Capture the cell that displays the provided text and extract its (X, Y) central coordinate. 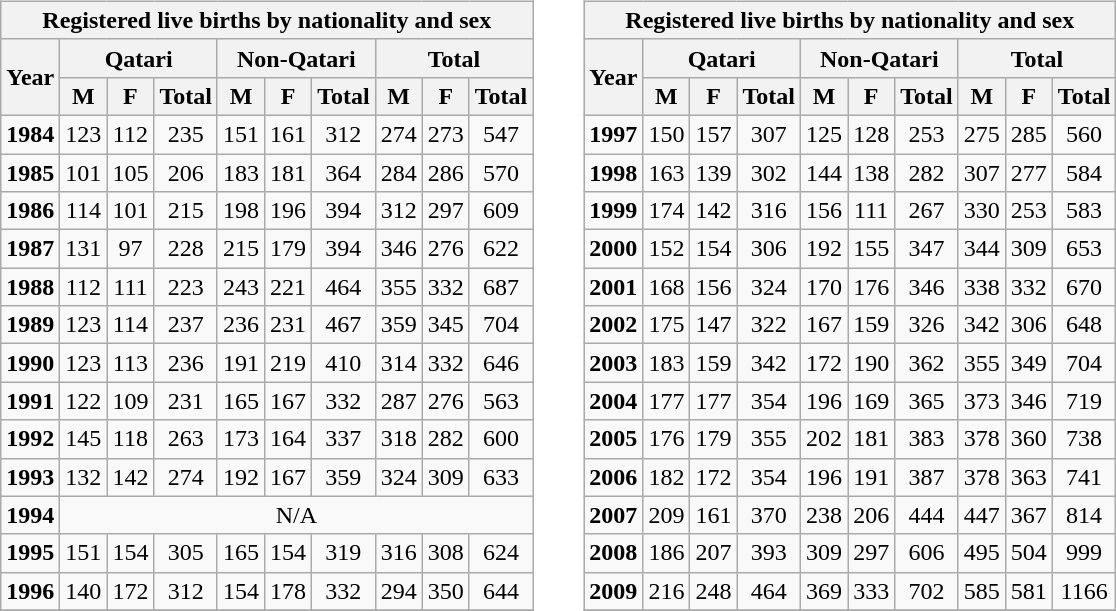
305 (186, 553)
370 (769, 515)
585 (982, 591)
2009 (614, 591)
383 (927, 439)
330 (982, 211)
364 (344, 173)
362 (927, 363)
687 (501, 287)
393 (769, 553)
277 (1028, 173)
622 (501, 249)
1997 (614, 134)
648 (1084, 325)
267 (927, 211)
182 (666, 477)
1991 (30, 401)
178 (288, 591)
128 (872, 134)
155 (872, 249)
373 (982, 401)
350 (446, 591)
1987 (30, 249)
633 (501, 477)
1993 (30, 477)
606 (927, 553)
219 (288, 363)
367 (1028, 515)
646 (501, 363)
653 (1084, 249)
2001 (614, 287)
410 (344, 363)
147 (714, 325)
209 (666, 515)
2003 (614, 363)
175 (666, 325)
2004 (614, 401)
168 (666, 287)
N/A (296, 515)
318 (398, 439)
738 (1084, 439)
1985 (30, 173)
109 (130, 401)
235 (186, 134)
131 (84, 249)
118 (130, 439)
624 (501, 553)
157 (714, 134)
1989 (30, 325)
999 (1084, 553)
275 (982, 134)
105 (130, 173)
294 (398, 591)
337 (344, 439)
228 (186, 249)
644 (501, 591)
2000 (614, 249)
144 (824, 173)
140 (84, 591)
702 (927, 591)
150 (666, 134)
308 (446, 553)
314 (398, 363)
163 (666, 173)
504 (1028, 553)
243 (240, 287)
741 (1084, 477)
1990 (30, 363)
170 (824, 287)
387 (927, 477)
495 (982, 553)
345 (446, 325)
221 (288, 287)
333 (872, 591)
1984 (30, 134)
132 (84, 477)
216 (666, 591)
369 (824, 591)
223 (186, 287)
363 (1028, 477)
145 (84, 439)
2007 (614, 515)
360 (1028, 439)
560 (1084, 134)
237 (186, 325)
202 (824, 439)
169 (872, 401)
1994 (30, 515)
719 (1084, 401)
2006 (614, 477)
97 (130, 249)
365 (927, 401)
1996 (30, 591)
190 (872, 363)
344 (982, 249)
238 (824, 515)
273 (446, 134)
1988 (30, 287)
164 (288, 439)
447 (982, 515)
1998 (614, 173)
284 (398, 173)
347 (927, 249)
248 (714, 591)
1986 (30, 211)
670 (1084, 287)
583 (1084, 211)
1999 (614, 211)
444 (927, 515)
1992 (30, 439)
263 (186, 439)
338 (982, 287)
139 (714, 173)
581 (1028, 591)
174 (666, 211)
125 (824, 134)
326 (927, 325)
1166 (1084, 591)
207 (714, 553)
2005 (614, 439)
287 (398, 401)
138 (872, 173)
1995 (30, 553)
547 (501, 134)
286 (446, 173)
122 (84, 401)
609 (501, 211)
198 (240, 211)
186 (666, 553)
2008 (614, 553)
302 (769, 173)
173 (240, 439)
563 (501, 401)
2002 (614, 325)
584 (1084, 173)
467 (344, 325)
152 (666, 249)
285 (1028, 134)
319 (344, 553)
322 (769, 325)
570 (501, 173)
814 (1084, 515)
113 (130, 363)
349 (1028, 363)
600 (501, 439)
